Determine the (X, Y) coordinate at the center of the cell enclosing the given text.  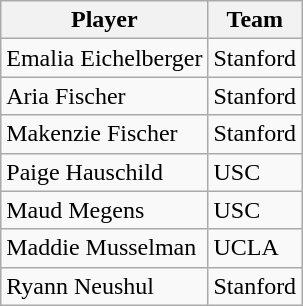
Aria Fischer (104, 96)
Maddie Musselman (104, 248)
Ryann Neushul (104, 286)
Paige Hauschild (104, 172)
Team (255, 20)
Emalia Eichelberger (104, 58)
Player (104, 20)
UCLA (255, 248)
Makenzie Fischer (104, 134)
Maud Megens (104, 210)
